Find where the given text appears and provide that cell's center as (X, Y) coordinate. 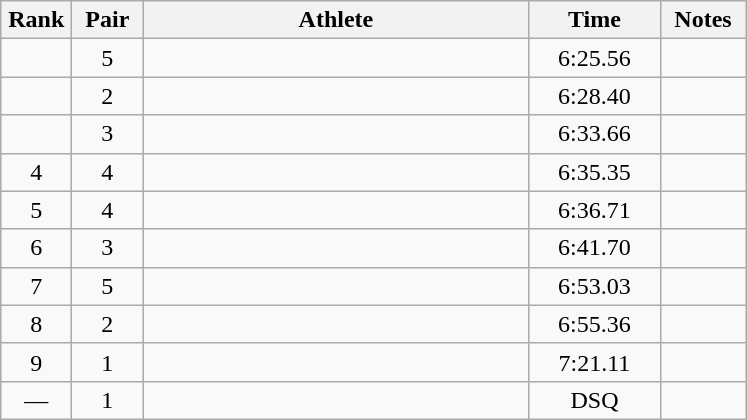
6:25.56 (594, 58)
6:41.70 (594, 248)
Notes (703, 20)
Rank (36, 20)
DSQ (594, 400)
6:55.36 (594, 324)
8 (36, 324)
6:53.03 (594, 286)
9 (36, 362)
6:35.35 (594, 172)
Pair (108, 20)
— (36, 400)
6:33.66 (594, 134)
7 (36, 286)
6:28.40 (594, 96)
Time (594, 20)
Athlete (336, 20)
6 (36, 248)
7:21.11 (594, 362)
6:36.71 (594, 210)
